Return (x, y) of the center of cell containing provided text 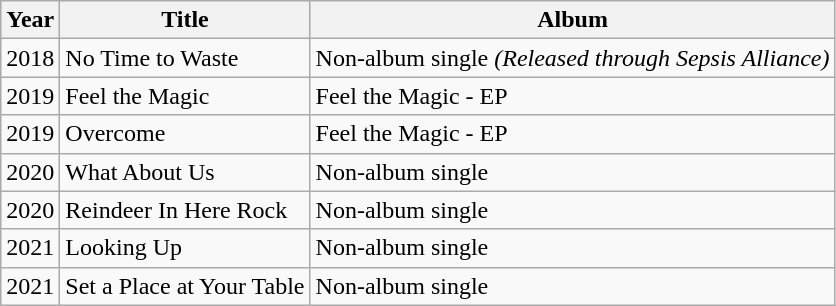
What About Us (185, 172)
Looking Up (185, 248)
Title (185, 20)
Year (30, 20)
Album (572, 20)
Set a Place at Your Table (185, 286)
Reindeer In Here Rock (185, 210)
Feel the Magic (185, 96)
Non-album single (Released through Sepsis Alliance) (572, 58)
No Time to Waste (185, 58)
Overcome (185, 134)
2018 (30, 58)
